Detect which cell encompasses the target text, then output its [X, Y] center coordinate. 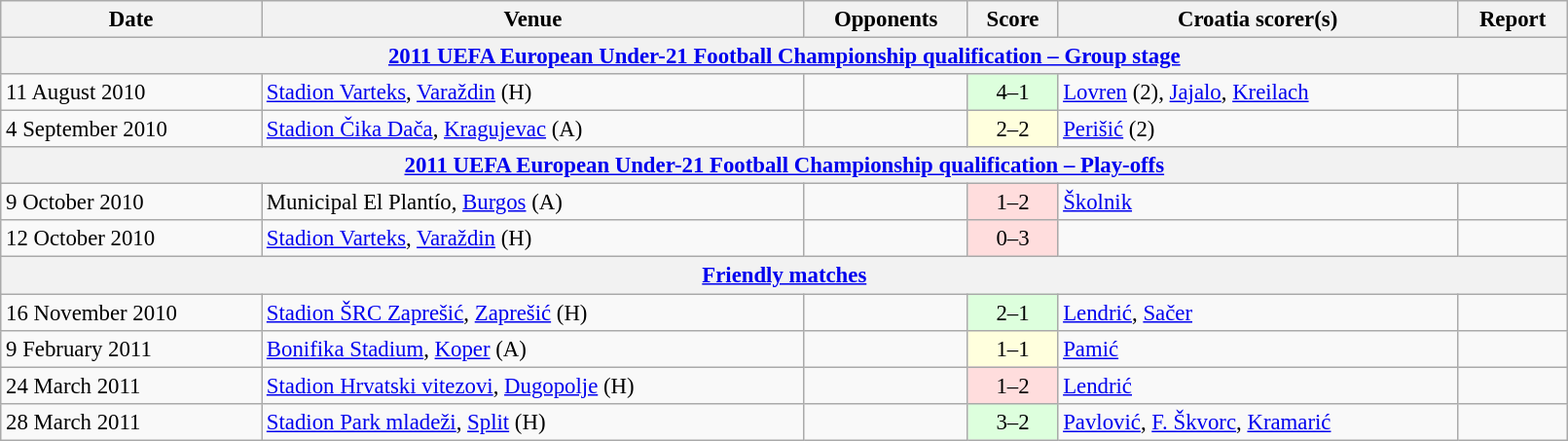
Venue [533, 19]
4–1 [1012, 92]
Lendrić, Sačer [1258, 312]
4 September 2010 [131, 129]
3–2 [1012, 422]
Perišić (2) [1258, 129]
Report [1513, 19]
2011 UEFA European Under-21 Football Championship qualification – Play-offs [784, 165]
9 February 2011 [131, 349]
16 November 2010 [131, 312]
28 March 2011 [131, 422]
24 March 2011 [131, 386]
2011 UEFA European Under-21 Football Championship qualification – Group stage [784, 56]
Pamić [1258, 349]
2–2 [1012, 129]
12 October 2010 [131, 239]
11 August 2010 [131, 92]
Municipal El Plantío, Burgos (A) [533, 202]
Stadion Čika Dača, Kragujevac (A) [533, 129]
Stadion Park mladeži, Split (H) [533, 422]
Pavlović, F. Škvorc, Kramarić [1258, 422]
Lovren (2), Jajalo, Kreilach [1258, 92]
Stadion ŠRC Zaprešić, Zaprešić (H) [533, 312]
Stadion Hrvatski vitezovi, Dugopolje (H) [533, 386]
Friendly matches [784, 276]
Croatia scorer(s) [1258, 19]
9 October 2010 [131, 202]
Opponents [886, 19]
Score [1012, 19]
Date [131, 19]
1–1 [1012, 349]
2–1 [1012, 312]
0–3 [1012, 239]
Lendrić [1258, 386]
Školnik [1258, 202]
Bonifika Stadium, Koper (A) [533, 349]
